Scan for the cell matching the given text and deliver its (X, Y) coordinate at center. 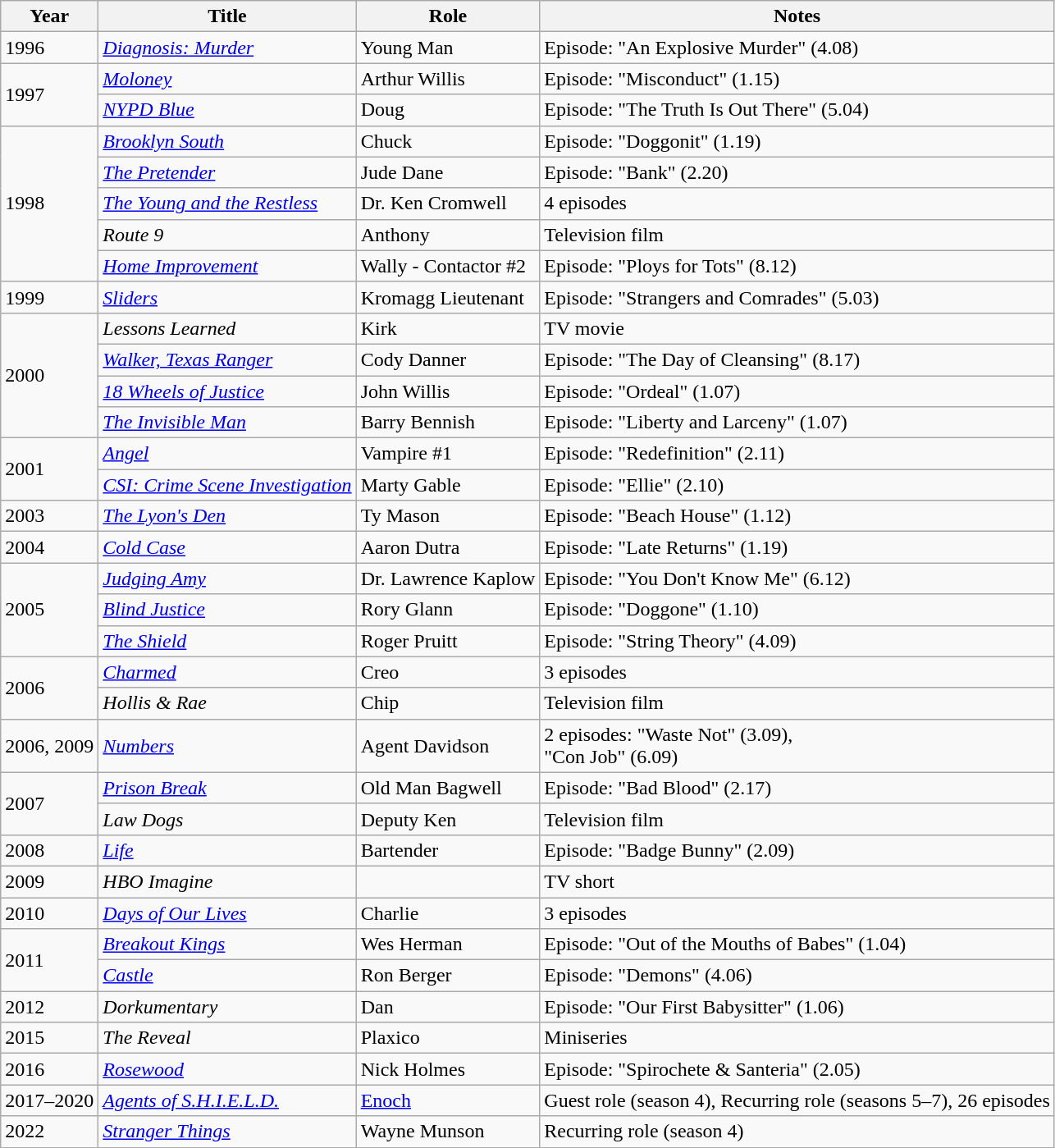
Moloney (227, 79)
Ty Mason (448, 516)
Episode: "An Explosive Murder" (4.08) (797, 48)
HBO Imagine (227, 881)
Role (448, 16)
Year (49, 16)
Dan (448, 1007)
The Shield (227, 641)
2006 (49, 688)
Castle (227, 976)
Barry Bennish (448, 423)
Rory Glann (448, 610)
Episode: "Ellie" (2.10) (797, 485)
Angel (227, 454)
TV movie (797, 328)
Agent Davidson (448, 745)
Dr. Ken Cromwell (448, 204)
Aaron Dutra (448, 547)
Lessons Learned (227, 328)
NYPD Blue (227, 110)
Kromagg Lieutenant (448, 297)
2011 (49, 960)
TV short (797, 881)
Prison Break (227, 788)
The Invisible Man (227, 423)
1997 (49, 94)
Breakout Kings (227, 944)
Roger Pruitt (448, 641)
Blind Justice (227, 610)
Nick Holmes (448, 1069)
Recurring role (season 4) (797, 1132)
Wally - Contactor #2 (448, 266)
2006, 2009 (49, 745)
Miniseries (797, 1038)
Marty Gable (448, 485)
Episode: "Ordeal" (1.07) (797, 391)
Rosewood (227, 1069)
The Lyon's Den (227, 516)
Enoch (448, 1100)
The Young and the Restless (227, 204)
2003 (49, 516)
Episode: "The Truth Is Out There" (5.04) (797, 110)
Episode: "Strangers and Comrades" (5.03) (797, 297)
1999 (49, 297)
Episode: "Beach House" (1.12) (797, 516)
Episode: "Doggone" (1.10) (797, 610)
2012 (49, 1007)
Episode: "Doggonit" (1.19) (797, 141)
2001 (49, 469)
2022 (49, 1132)
Chip (448, 703)
The Pretender (227, 172)
Chuck (448, 141)
Episode: "Ploys for Tots" (8.12) (797, 266)
Home Improvement (227, 266)
The Reveal (227, 1038)
2007 (49, 803)
Doug (448, 110)
2017–2020 (49, 1100)
Episode: "Out of the Mouths of Babes" (1.04) (797, 944)
Guest role (season 4), Recurring role (seasons 5–7), 26 episodes (797, 1100)
2 episodes: "Waste Not" (3.09), "Con Job" (6.09) (797, 745)
Hollis & Rae (227, 703)
Episode: "Demons" (4.06) (797, 976)
2016 (49, 1069)
4 episodes (797, 204)
Wes Herman (448, 944)
John Willis (448, 391)
Law Dogs (227, 819)
Sliders (227, 297)
Cold Case (227, 547)
Cody Danner (448, 359)
1998 (49, 204)
Episode: "String Theory" (4.09) (797, 641)
Charlie (448, 913)
2015 (49, 1038)
Deputy Ken (448, 819)
Jude Dane (448, 172)
Episode: "Misconduct" (1.15) (797, 79)
Arthur Willis (448, 79)
Plaxico (448, 1038)
Days of Our Lives (227, 913)
1996 (49, 48)
Episode: "Our First Babysitter" (1.06) (797, 1007)
Brooklyn South (227, 141)
Episode: "Bank" (2.20) (797, 172)
Kirk (448, 328)
2010 (49, 913)
2004 (49, 547)
18 Wheels of Justice (227, 391)
Wayne Munson (448, 1132)
Episode: "Bad Blood" (2.17) (797, 788)
CSI: Crime Scene Investigation (227, 485)
Bartender (448, 850)
2008 (49, 850)
2005 (49, 610)
Charmed (227, 672)
Notes (797, 16)
Episode: "Late Returns" (1.19) (797, 547)
Dorkumentary (227, 1007)
Diagnosis: Murder (227, 48)
Anthony (448, 235)
Life (227, 850)
Episode: "Spirochete & Santeria" (2.05) (797, 1069)
2009 (49, 881)
Numbers (227, 745)
2000 (49, 375)
Episode: "You Don't Know Me" (6.12) (797, 579)
Ron Berger (448, 976)
Old Man Bagwell (448, 788)
Episode: "Badge Bunny" (2.09) (797, 850)
Judging Amy (227, 579)
Dr. Lawrence Kaplow (448, 579)
Route 9 (227, 235)
Creo (448, 672)
Vampire #1 (448, 454)
Young Man (448, 48)
Episode: "Redefinition" (2.11) (797, 454)
Agents of S.H.I.E.L.D. (227, 1100)
Episode: "The Day of Cleansing" (8.17) (797, 359)
Title (227, 16)
Episode: "Liberty and Larceny" (1.07) (797, 423)
Walker, Texas Ranger (227, 359)
Stranger Things (227, 1132)
